Return [X, Y] of the center of cell containing provided text 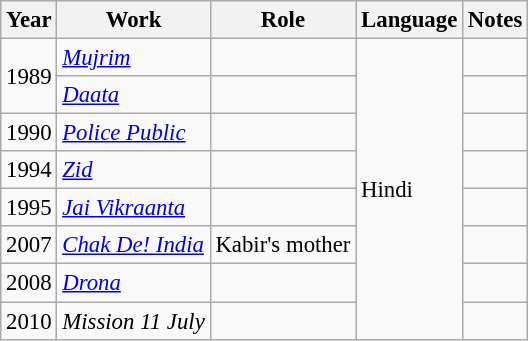
1994 [29, 170]
Year [29, 20]
Chak De! India [134, 245]
Daata [134, 95]
Hindi [410, 190]
1990 [29, 133]
Work [134, 20]
1995 [29, 208]
Mujrim [134, 58]
2007 [29, 245]
Jai Vikraanta [134, 208]
Zid [134, 170]
Notes [496, 20]
Language [410, 20]
Drona [134, 283]
Police Public [134, 133]
Role [283, 20]
2008 [29, 283]
2010 [29, 321]
Mission 11 July [134, 321]
Kabir's mother [283, 245]
1989 [29, 76]
